Provide the [X, Y] coordinate of the cell's center where the given text is located.  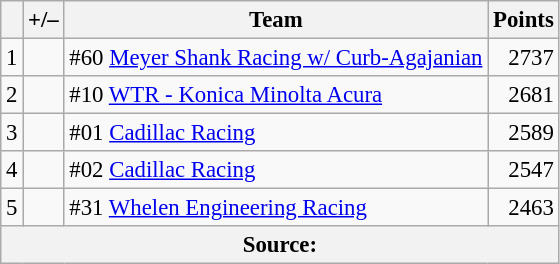
#10 WTR - Konica Minolta Acura [276, 95]
5 [12, 208]
Points [524, 20]
3 [12, 133]
4 [12, 170]
2 [12, 95]
Source: [280, 245]
#01 Cadillac Racing [276, 133]
2463 [524, 208]
1 [12, 58]
#60 Meyer Shank Racing w/ Curb-Agajanian [276, 58]
#02 Cadillac Racing [276, 170]
2681 [524, 95]
2589 [524, 133]
Team [276, 20]
2737 [524, 58]
2547 [524, 170]
+/– [44, 20]
#31 Whelen Engineering Racing [276, 208]
